Output the (X, Y) coordinate of the center of the cell containing the given text.  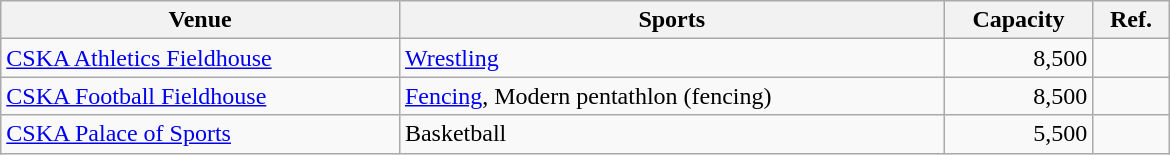
5,500 (1018, 134)
Fencing, Modern pentathlon (fencing) (672, 96)
Sports (672, 20)
CSKA Athletics Fieldhouse (200, 58)
Ref. (1132, 20)
Basketball (672, 134)
CSKA Football Fieldhouse (200, 96)
Capacity (1018, 20)
Wrestling (672, 58)
CSKA Palace of Sports (200, 134)
Venue (200, 20)
